Detect which cell encompasses the target text, then output its (x, y) center coordinate. 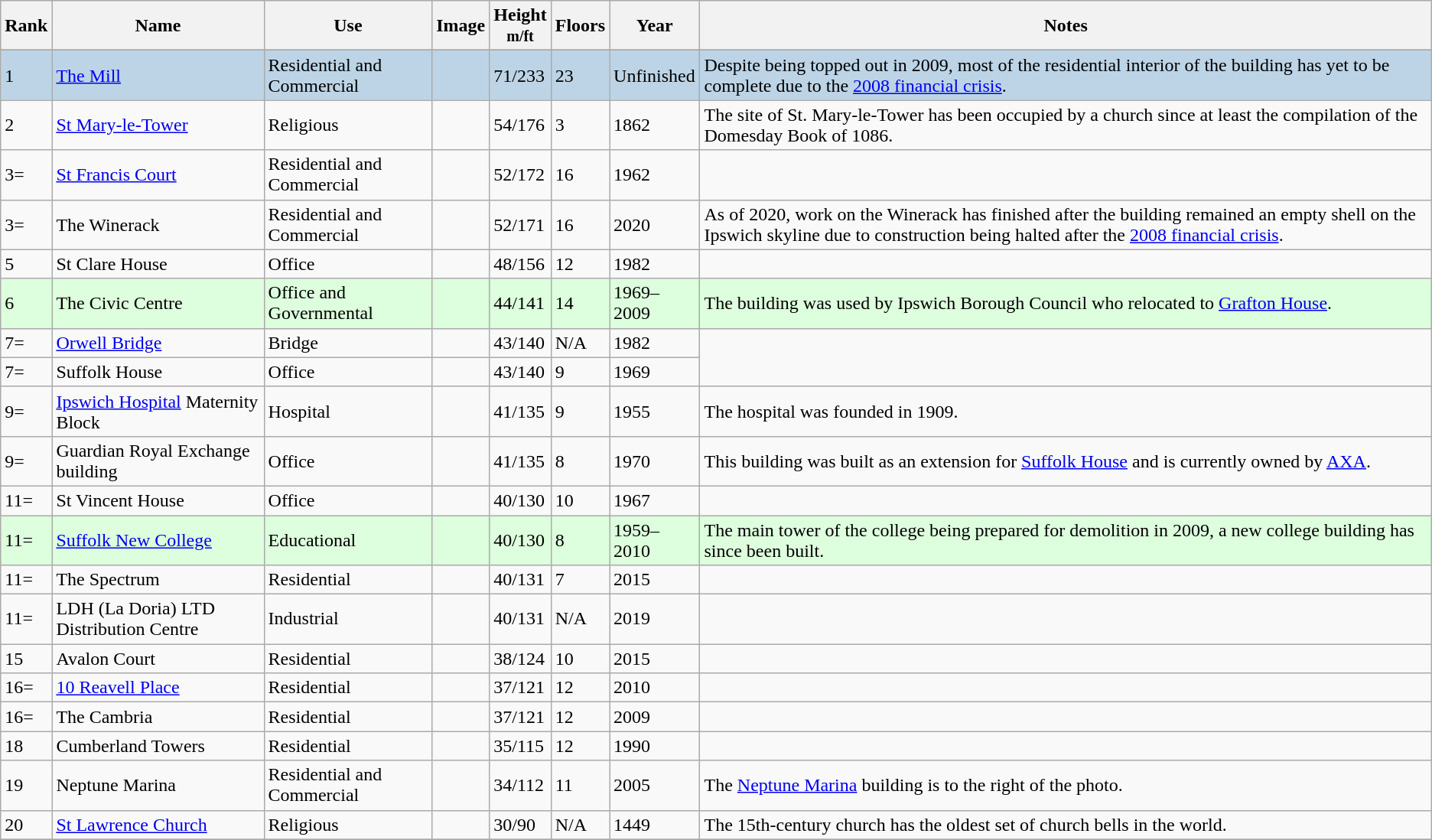
Hospital (348, 412)
The building was used by Ipswich Borough Council who relocated to Grafton House. (1066, 303)
3 (580, 125)
Rank (26, 26)
Avalon Court (158, 659)
This building was built as an extension for Suffolk House and is currently owned by AXA. (1066, 461)
The 15th-century church has the oldest set of church bells in the world. (1066, 825)
1 (26, 75)
Name (158, 26)
71/233 (520, 75)
St Francis Court (158, 174)
10 Reavell Place (158, 688)
The Spectrum (158, 580)
1967 (655, 500)
Suffolk House (158, 372)
18 (26, 746)
1969–2009 (655, 303)
35/115 (520, 746)
48/156 (520, 264)
7 (580, 580)
Year (655, 26)
Unfinished (655, 75)
Guardian Royal Exchange building (158, 461)
1955 (655, 412)
2019 (655, 620)
Educational (348, 540)
44/141 (520, 303)
34/112 (520, 785)
2005 (655, 785)
Floors (580, 26)
The main tower of the college being prepared for demolition in 2009, a new college building has since been built. (1066, 540)
5 (26, 264)
2020 (655, 225)
The Winerack (158, 225)
23 (580, 75)
St Lawrence Church (158, 825)
LDH (La Doria) LTD Distribution Centre (158, 620)
11 (580, 785)
1962 (655, 174)
Heightm/ft (520, 26)
The site of St. Mary-le-Tower has been occupied by a church since at least the compilation of the Domesday Book of 1086. (1066, 125)
Cumberland Towers (158, 746)
1449 (655, 825)
14 (580, 303)
Office and Governmental (348, 303)
30/90 (520, 825)
St Vincent House (158, 500)
St Mary-le-Tower (158, 125)
19 (26, 785)
15 (26, 659)
Use (348, 26)
St Clare House (158, 264)
Bridge (348, 343)
6 (26, 303)
52/172 (520, 174)
38/124 (520, 659)
20 (26, 825)
1959–2010 (655, 540)
1862 (655, 125)
The Neptune Marina building is to the right of the photo. (1066, 785)
2009 (655, 717)
The hospital was founded in 1909. (1066, 412)
2 (26, 125)
54/176 (520, 125)
1970 (655, 461)
The Mill (158, 75)
Industrial (348, 620)
1990 (655, 746)
Notes (1066, 26)
Orwell Bridge (158, 343)
Neptune Marina (158, 785)
Suffolk New College (158, 540)
Despite being topped out in 2009, most of the residential interior of the building has yet to be complete due to the 2008 financial crisis. (1066, 75)
Image (461, 26)
1969 (655, 372)
Ipswich Hospital Maternity Block (158, 412)
2010 (655, 688)
The Civic Centre (158, 303)
52/171 (520, 225)
The Cambria (158, 717)
